Locate the cell with the specified text and output its [X, Y] center coordinate. 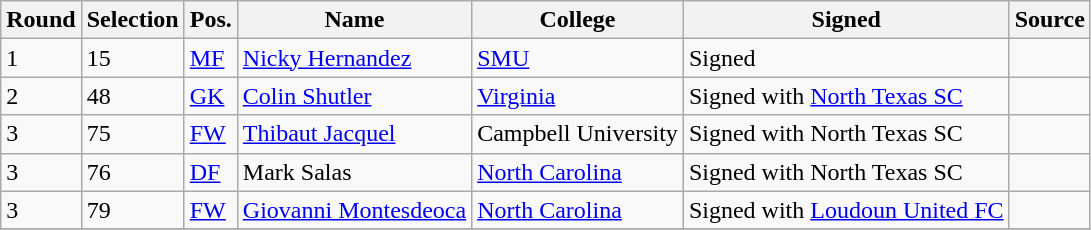
79 [132, 210]
Source [1050, 20]
Selection [132, 20]
1 [41, 58]
Signed with Loudoun United FC [846, 210]
SMU [578, 58]
Virginia [578, 96]
College [578, 20]
2 [41, 96]
Giovanni Montesdeoca [354, 210]
75 [132, 134]
Thibaut Jacquel [354, 134]
GK [210, 96]
Pos. [210, 20]
Campbell University [578, 134]
DF [210, 172]
MF [210, 58]
Round [41, 20]
76 [132, 172]
Name [354, 20]
48 [132, 96]
Colin Shutler [354, 96]
Nicky Hernandez [354, 58]
Mark Salas [354, 172]
15 [132, 58]
